Return (x, y) of the center of cell containing provided text 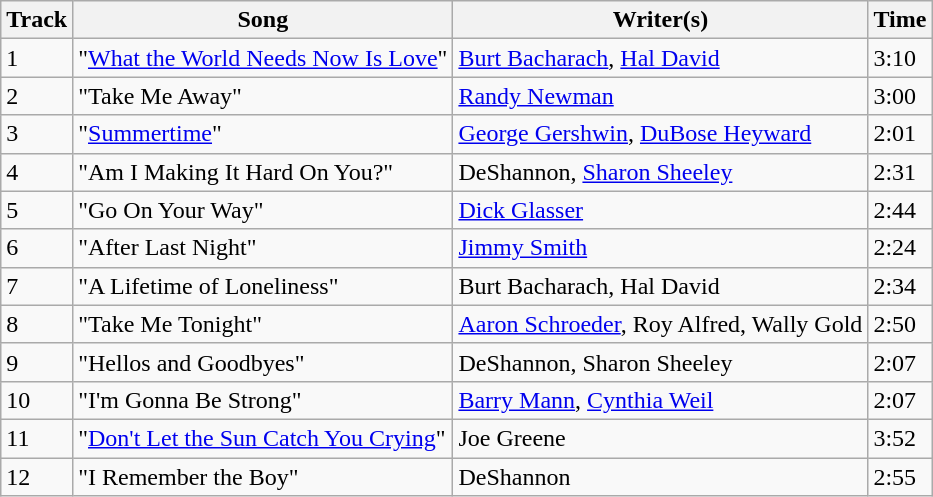
"What the World Needs Now Is Love" (263, 58)
5 (37, 210)
4 (37, 172)
"Go On Your Way" (263, 210)
2:44 (900, 210)
Dick Glasser (660, 210)
Track (37, 20)
"Take Me Tonight" (263, 324)
1 (37, 58)
6 (37, 248)
"I'm Gonna Be Strong" (263, 400)
Writer(s) (660, 20)
3 (37, 134)
8 (37, 324)
"Summertime" (263, 134)
3:52 (900, 438)
7 (37, 286)
George Gershwin, DuBose Heyward (660, 134)
2:55 (900, 477)
2:34 (900, 286)
"Take Me Away" (263, 96)
2:24 (900, 248)
Joe Greene (660, 438)
9 (37, 362)
Time (900, 20)
2 (37, 96)
"A Lifetime of Loneliness" (263, 286)
2:50 (900, 324)
Aaron Schroeder, Roy Alfred, Wally Gold (660, 324)
2:01 (900, 134)
Barry Mann, Cynthia Weil (660, 400)
10 (37, 400)
DeShannon (660, 477)
3:10 (900, 58)
Song (263, 20)
"Hellos and Goodbyes" (263, 362)
3:00 (900, 96)
2:31 (900, 172)
Randy Newman (660, 96)
11 (37, 438)
"Don't Let the Sun Catch You Crying" (263, 438)
"After Last Night" (263, 248)
"Am I Making It Hard On You?" (263, 172)
"I Remember the Boy" (263, 477)
12 (37, 477)
Jimmy Smith (660, 248)
